Extract the [x, y] coordinate from the center of the cell holding the provided text.  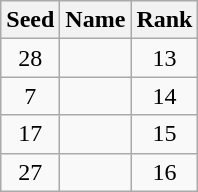
Name [96, 20]
Seed [30, 20]
7 [30, 96]
13 [164, 58]
14 [164, 96]
28 [30, 58]
15 [164, 134]
16 [164, 172]
27 [30, 172]
Rank [164, 20]
17 [30, 134]
